Identify which cell holds the provided text, then report its (X, Y) central coordinate. 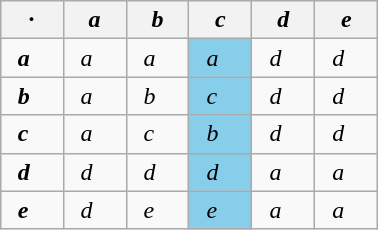
· (32, 20)
